Pinpoint the cell where the given text exists, returning its (X, Y) midpoint coordinate. 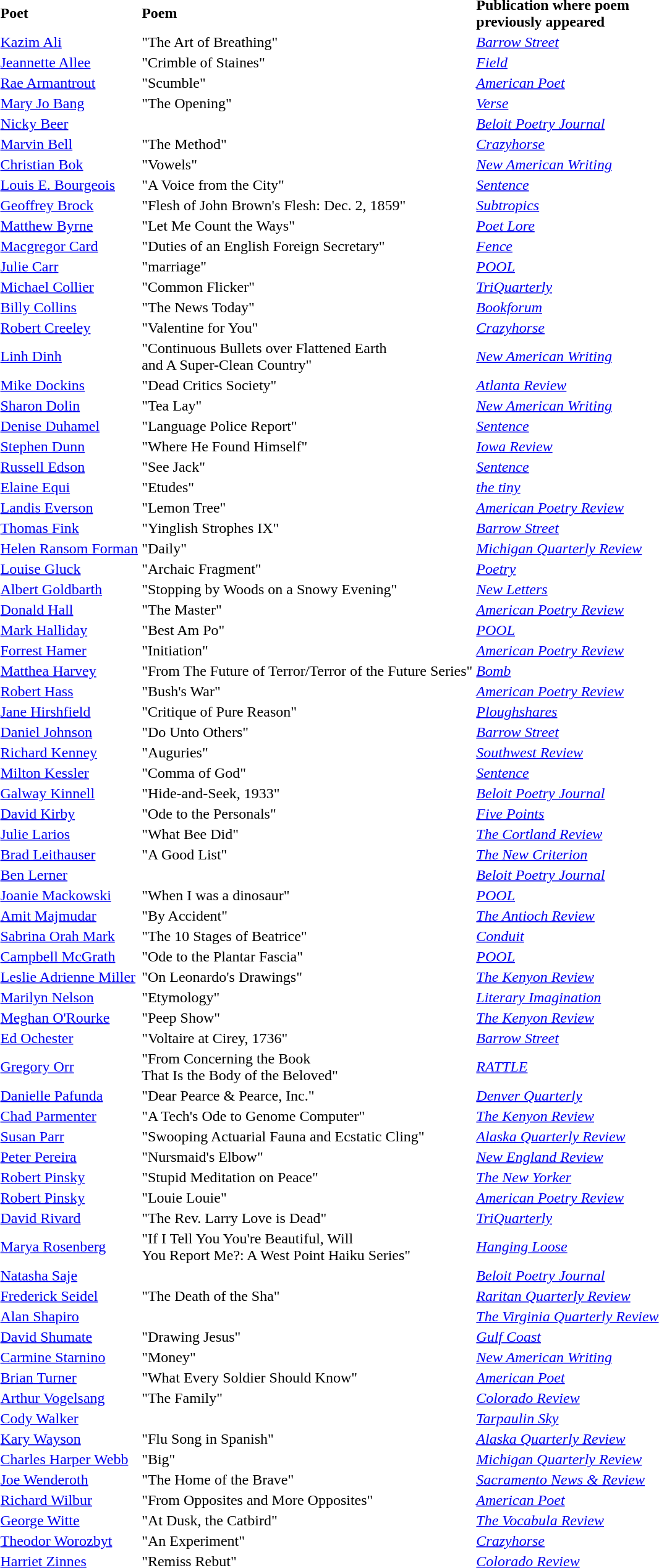
"The Method" (307, 144)
"Ode to the Personals" (307, 814)
"Language Police Report" (307, 426)
"Peep Show" (307, 1018)
"Etudes" (307, 487)
"An Experiment" (307, 1541)
"A Tech's Ode to Genome Computer" (307, 1116)
"Flesh of John Brown's Flesh: Dec. 2, 1859" (307, 205)
"From Concerning the Book That Is the Body of the Beloved" (307, 1067)
"What Every Soldier Should Know" (307, 1378)
"The Master" (307, 610)
"On Leonardo's Drawings" (307, 977)
"Daily" (307, 548)
"By Accident" (307, 916)
"Ode to the Plantar Fascia" (307, 957)
"Scumble" (307, 83)
"Swooping Actuarial Fauna and Ecstatic Cling" (307, 1136)
"Archaic Fragment" (307, 569)
"Auguries" (307, 752)
"Yinglish Strophes IX" (307, 528)
"Vowels" (307, 164)
"The 10 Stages of Beatrice" (307, 936)
"Where He Found Himself" (307, 446)
"The Opening" (307, 103)
"The Death of the Sha" (307, 1296)
"From The Future of Terror/Terror of the Future Series" (307, 671)
"marriage" (307, 266)
"Critique of Pure Reason" (307, 712)
"Stupid Meditation on Peace" (307, 1177)
"Big" (307, 1459)
"Bush's War" (307, 691)
"Flu Song in Spanish" (307, 1439)
"The Rev. Larry Love is Dead" (307, 1218)
"If I Tell You You're Beautiful, Will You Report Me?: A West Point Haiku Series" (307, 1246)
"The Family" (307, 1398)
"Continuous Bullets over Flattened Earth and A Super-Clean Country" (307, 356)
"The Home of the Brave" (307, 1480)
"Common Flicker" (307, 287)
"When I was a dinosaur" (307, 895)
"Tea Lay" (307, 406)
"What Bee Did" (307, 834)
"At Dusk, the Catbird" (307, 1520)
"Lemon Tree" (307, 508)
"See Jack" (307, 467)
"Voltaire at Cirey, 1736" (307, 1038)
"Stopping by Woods on a Snowy Evening" (307, 589)
"From Opposites and More Opposites" (307, 1500)
"Money" (307, 1357)
"A Voice from the City" (307, 185)
"Comma of God" (307, 773)
"Do Unto Others" (307, 732)
"Dear Pearce & Pearce, Inc." (307, 1096)
"Duties of an English Foreign Secretary" (307, 246)
"Hide-and-Seek, 1933" (307, 793)
"The Art of Breathing" (307, 42)
"Nursmaid's Elbow" (307, 1157)
"Initiation" (307, 650)
"Best Am Po" (307, 630)
"Etymology" (307, 997)
"A Good List" (307, 854)
"The News Today" (307, 307)
"Louie Louie" (307, 1198)
"Let Me Count the Ways" (307, 226)
"Drawing Jesus" (307, 1337)
"Dead Critics Society" (307, 385)
"Crimble of Staines" (307, 62)
"Valentine for You" (307, 328)
